Pinpoint the cell where the given text exists, returning its [x, y] midpoint coordinate. 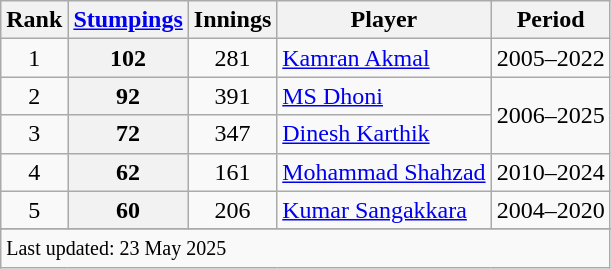
347 [232, 134]
2 [34, 96]
2004–2020 [550, 210]
3 [34, 134]
Period [550, 20]
Kumar Sangakkara [384, 210]
60 [128, 210]
206 [232, 210]
5 [34, 210]
Last updated: 23 May 2025 [306, 248]
92 [128, 96]
4 [34, 172]
281 [232, 58]
102 [128, 58]
Player [384, 20]
1 [34, 58]
Kamran Akmal [384, 58]
72 [128, 134]
391 [232, 96]
2006–2025 [550, 115]
2005–2022 [550, 58]
Mohammad Shahzad [384, 172]
Dinesh Karthik [384, 134]
Stumpings [128, 20]
161 [232, 172]
Rank [34, 20]
MS Dhoni [384, 96]
2010–2024 [550, 172]
62 [128, 172]
Innings [232, 20]
